Return (X, Y) of the center of cell containing provided text 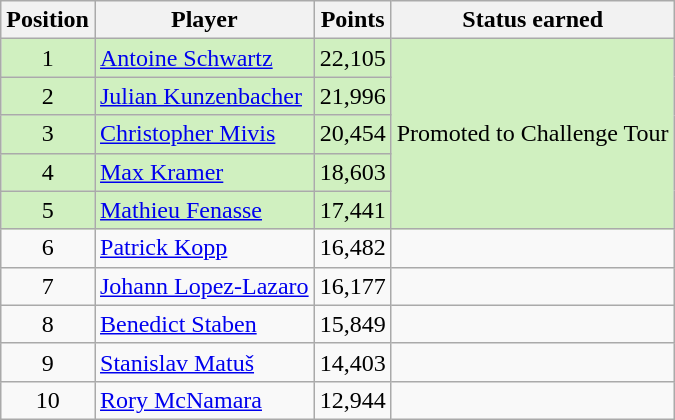
Benedict Staben (204, 324)
17,441 (352, 210)
Johann Lopez-Lazaro (204, 286)
1 (48, 58)
Promoted to Challenge Tour (532, 134)
6 (48, 248)
Points (352, 20)
4 (48, 172)
16,177 (352, 286)
7 (48, 286)
Patrick Kopp (204, 248)
20,454 (352, 134)
5 (48, 210)
3 (48, 134)
8 (48, 324)
Stanislav Matuš (204, 362)
Julian Kunzenbacher (204, 96)
21,996 (352, 96)
Position (48, 20)
Status earned (532, 20)
2 (48, 96)
9 (48, 362)
Player (204, 20)
Max Kramer (204, 172)
22,105 (352, 58)
Rory McNamara (204, 400)
Christopher Mivis (204, 134)
Antoine Schwartz (204, 58)
14,403 (352, 362)
10 (48, 400)
16,482 (352, 248)
15,849 (352, 324)
Mathieu Fenasse (204, 210)
18,603 (352, 172)
12,944 (352, 400)
